Scan for the cell matching the given text and deliver its [x, y] coordinate at center. 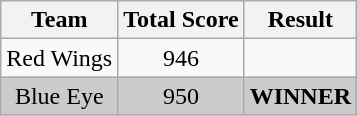
WINNER [300, 96]
Result [300, 20]
Red Wings [60, 58]
950 [181, 96]
Total Score [181, 20]
Blue Eye [60, 96]
946 [181, 58]
Team [60, 20]
